Capture the cell that displays the provided text and extract its [X, Y] central coordinate. 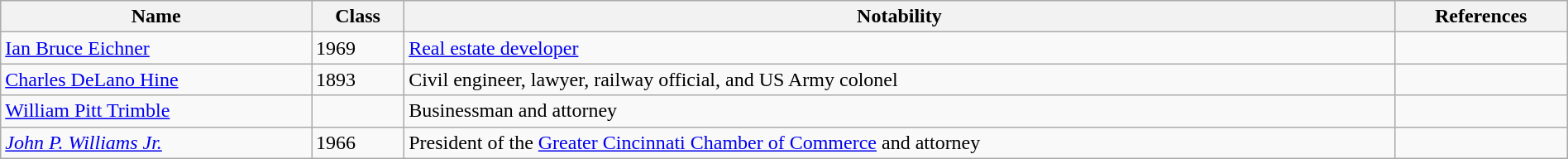
1966 [358, 142]
Notability [900, 17]
References [1480, 17]
Charles DeLano Hine [156, 79]
Real estate developer [900, 48]
John P. Williams Jr. [156, 142]
Ian Bruce Eichner [156, 48]
Civil engineer, lawyer, railway official, and US Army colonel [900, 79]
Name [156, 17]
1969 [358, 48]
William Pitt Trimble [156, 111]
President of the Greater Cincinnati Chamber of Commerce and attorney [900, 142]
1893 [358, 79]
Businessman and attorney [900, 111]
Class [358, 17]
